Identify which cell holds the provided text, then report its (X, Y) central coordinate. 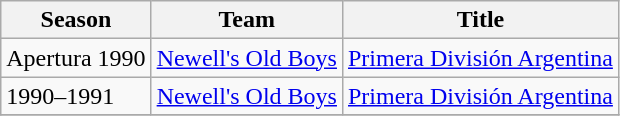
1990–1991 (76, 96)
Team (246, 20)
Season (76, 20)
Apertura 1990 (76, 58)
Title (480, 20)
